Return the (X, Y) coordinate for the center point of the cell that contains the specified text.  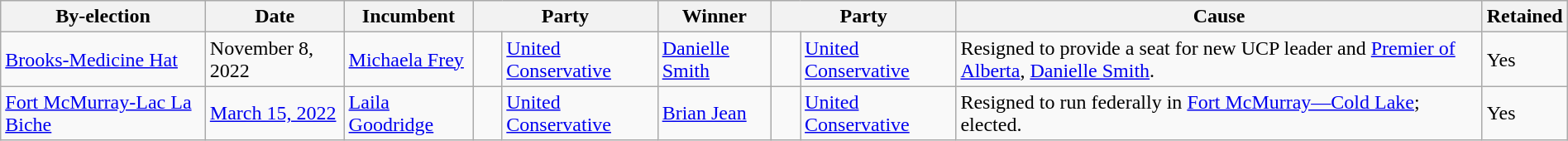
Brian Jean (715, 113)
Laila Goodridge (409, 113)
Brooks-Medicine Hat (103, 60)
Resigned to run federally in Fort McMurray—Cold Lake; elected. (1219, 113)
Retained (1525, 17)
Winner (715, 17)
Danielle Smith (715, 60)
March 15, 2022 (275, 113)
Cause (1219, 17)
Fort McMurray-Lac La Biche (103, 113)
Resigned to provide a seat for new UCP leader and Premier of Alberta, Danielle Smith. (1219, 60)
November 8, 2022 (275, 60)
Date (275, 17)
Michaela Frey (409, 60)
By-election (103, 17)
Incumbent (409, 17)
